Locate the cell with the specified text and output its (x, y) center coordinate. 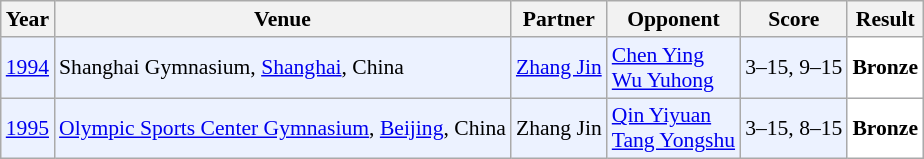
1994 (28, 68)
Shanghai Gymnasium, Shanghai, China (282, 68)
Score (794, 19)
Chen Ying Wu Yuhong (674, 68)
Opponent (674, 19)
Olympic Sports Center Gymnasium, Beijing, China (282, 128)
Venue (282, 19)
Qin Yiyuan Tang Yongshu (674, 128)
Partner (559, 19)
3–15, 9–15 (794, 68)
Result (885, 19)
Year (28, 19)
3–15, 8–15 (794, 128)
1995 (28, 128)
